Scan for the cell matching the given text and deliver its (x, y) coordinate at center. 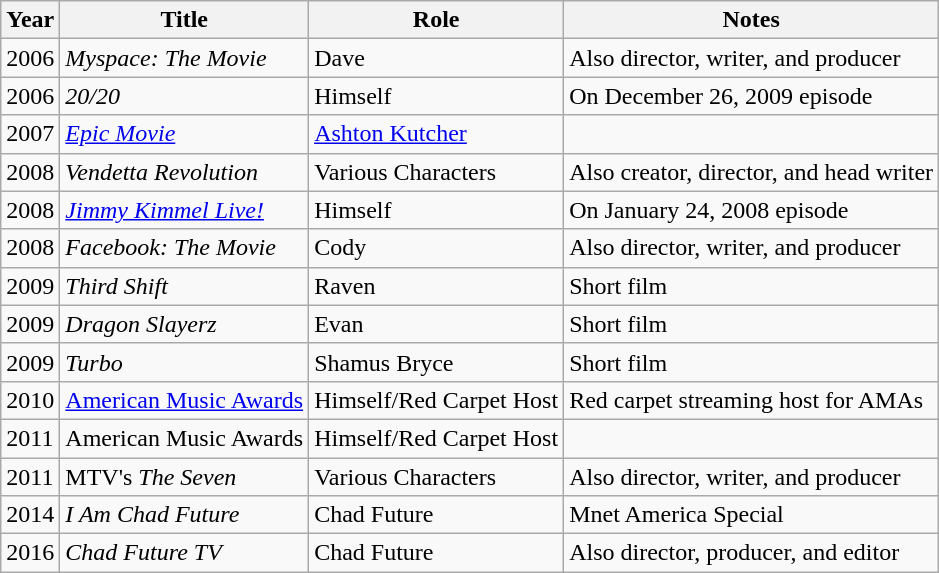
Turbo (184, 362)
Epic Movie (184, 134)
Title (184, 20)
Vendetta Revolution (184, 172)
Myspace: The Movie (184, 58)
Raven (436, 286)
Year (30, 20)
Shamus Bryce (436, 362)
2007 (30, 134)
On December 26, 2009 episode (752, 96)
Chad Future TV (184, 553)
2016 (30, 553)
Facebook: The Movie (184, 248)
Third Shift (184, 286)
Also creator, director, and head writer (752, 172)
Dave (436, 58)
Ashton Kutcher (436, 134)
I Am Chad Future (184, 515)
20/20 (184, 96)
On January 24, 2008 episode (752, 210)
Dragon Slayerz (184, 324)
Cody (436, 248)
Also director, producer, and editor (752, 553)
Jimmy Kimmel Live! (184, 210)
Notes (752, 20)
Mnet America Special (752, 515)
Evan (436, 324)
2014 (30, 515)
Role (436, 20)
MTV's The Seven (184, 477)
2010 (30, 400)
Red carpet streaming host for AMAs (752, 400)
